Return [X, Y] of the center of cell containing provided text 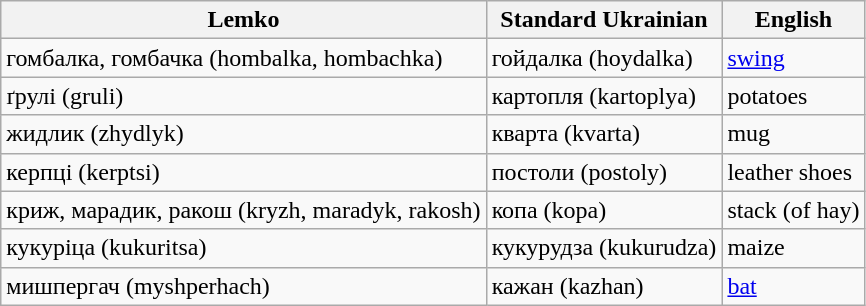
кукуріца (kukuritsa) [244, 248]
potatoes [794, 96]
картопля (kartoplya) [604, 96]
керпці (kerptsi) [244, 172]
копа (kopa) [604, 210]
bat [794, 286]
постоли (postoly) [604, 172]
Standard Ukrainian [604, 20]
leather shoes [794, 172]
гойдалка (hoydalka) [604, 58]
гомбалка, гомбачка (hombalka, hombachka) [244, 58]
кажан (kazhan) [604, 286]
ґрулі (gruli) [244, 96]
жидлик (zhydlyk) [244, 134]
Lemko [244, 20]
English [794, 20]
stack (of hay) [794, 210]
swing [794, 58]
maize [794, 248]
mug [794, 134]
кварта (kvarta) [604, 134]
кукурудза (kukurudza) [604, 248]
криж, марадик, ракош (kryzh, maradyk, rakosh) [244, 210]
мишпергач (myshperhach) [244, 286]
